Scan for the cell matching the given text and deliver its [x, y] coordinate at center. 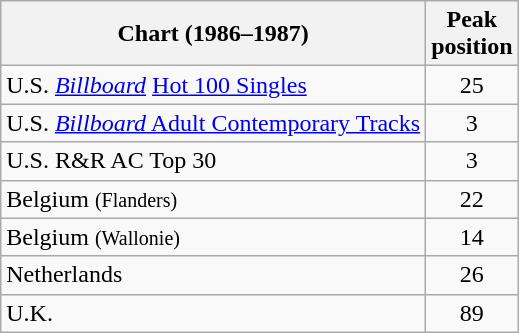
26 [472, 275]
Belgium (Wallonie) [214, 237]
U.K. [214, 313]
Peakposition [472, 34]
22 [472, 199]
U.S. Billboard Adult Contemporary Tracks [214, 123]
Netherlands [214, 275]
U.S. R&R AC Top 30 [214, 161]
Chart (1986–1987) [214, 34]
14 [472, 237]
25 [472, 85]
89 [472, 313]
U.S. Billboard Hot 100 Singles [214, 85]
Belgium (Flanders) [214, 199]
